Determine the (x, y) coordinate at the center of the cell enclosing the given text.  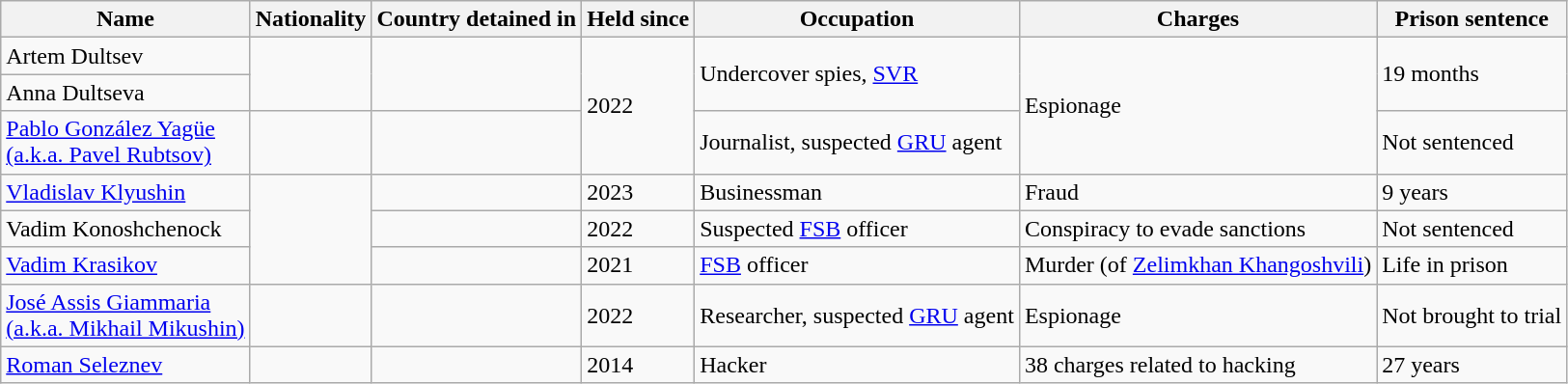
José Assis Giammaria(a.k.a. Mikhail Mikushin) (125, 315)
2014 (639, 365)
Name (125, 19)
Hacker (857, 365)
Nationality (311, 19)
Roman Seleznev (125, 365)
Country detained in (477, 19)
Not brought to trial (1472, 315)
2023 (639, 192)
Murder (of Zelimkhan Khangoshvili) (1197, 265)
Held since (639, 19)
Life in prison (1472, 265)
Conspiracy to evade sanctions (1197, 229)
Pablo González Yagüe(a.k.a. Pavel Rubtsov) (125, 143)
Businessman (857, 192)
Researcher, suspected GRU agent (857, 315)
Prison sentence (1472, 19)
Vadim Konoshchenock (125, 229)
Vadim Krasikov (125, 265)
Occupation (857, 19)
27 years (1472, 365)
Charges (1197, 19)
38 charges related to hacking (1197, 365)
Artem Dultsev (125, 56)
19 months (1472, 74)
2021 (639, 265)
9 years (1472, 192)
Suspected FSB officer (857, 229)
Fraud (1197, 192)
Undercover spies, SVR (857, 74)
Journalist, suspected GRU agent (857, 143)
FSB officer (857, 265)
Vladislav Klyushin (125, 192)
Anna Dultseva (125, 93)
